From the cell containing the given text, extract its center point as [X, Y] coordinate. 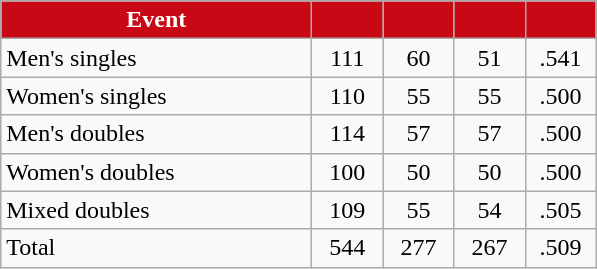
Men's singles [156, 58]
109 [348, 210]
110 [348, 96]
100 [348, 172]
Men's doubles [156, 134]
60 [418, 58]
51 [490, 58]
544 [348, 248]
Total [156, 248]
Women's doubles [156, 172]
Women's singles [156, 96]
Mixed doubles [156, 210]
.541 [560, 58]
267 [490, 248]
277 [418, 248]
.509 [560, 248]
111 [348, 58]
.505 [560, 210]
54 [490, 210]
Event [156, 20]
114 [348, 134]
